Extract the [x, y] coordinate from the center of the cell holding the provided text.  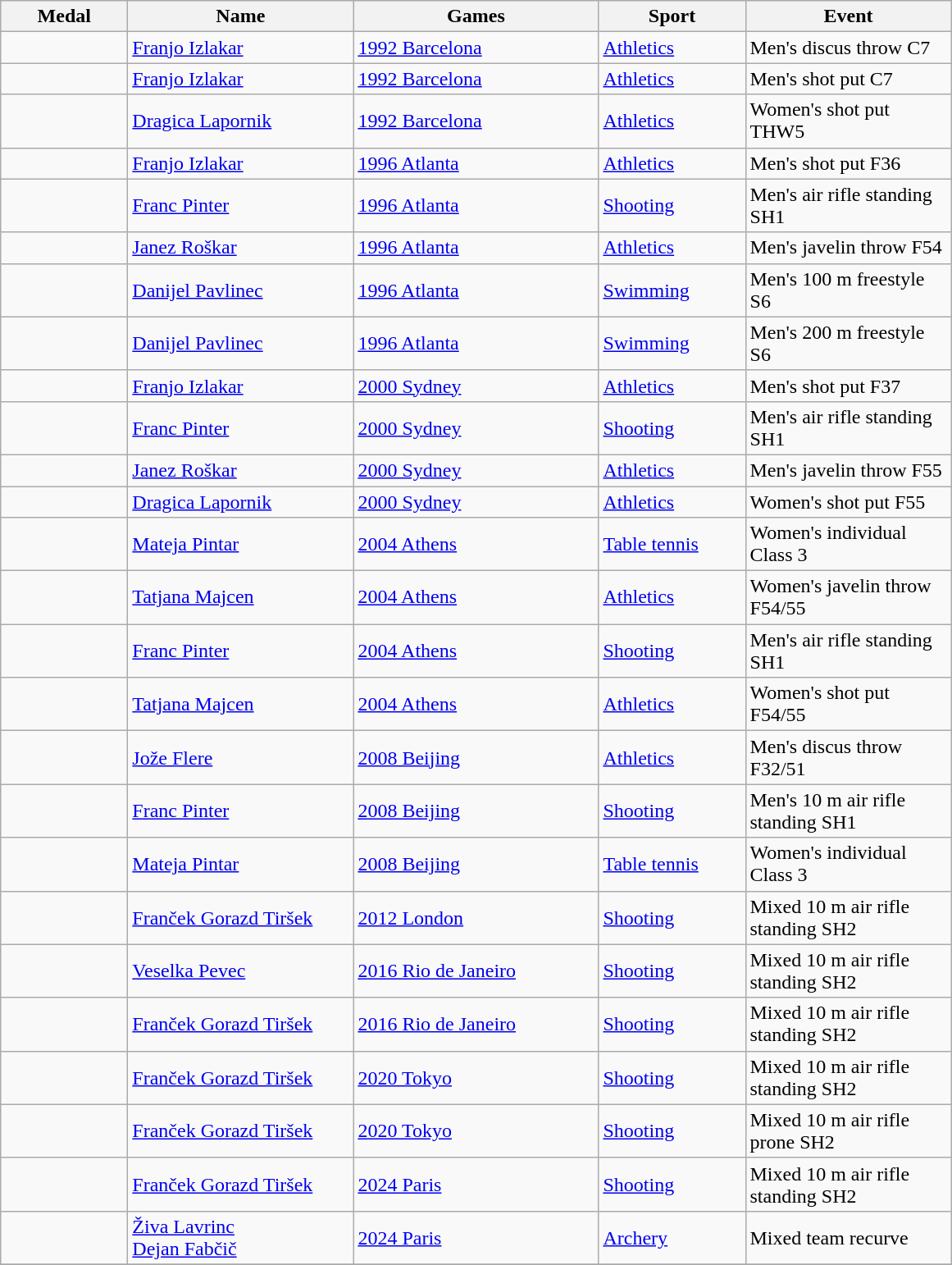
Men's 100 m freestyle S6 [848, 290]
Živa LavrincDejan Fabčič [241, 1237]
Mixed 10 m air rifle prone SH2 [848, 1130]
Women's javelin throw F54/55 [848, 597]
Women's shot put THW5 [848, 121]
Jože Flere [241, 758]
Name [241, 16]
Event [848, 16]
Archery [672, 1237]
Men's javelin throw F54 [848, 248]
Men's javelin throw F55 [848, 470]
Games [476, 16]
Men's 200 m freestyle S6 [848, 343]
Women's shot put F54/55 [848, 704]
Men's 10 m air rifle standing SH1 [848, 811]
Sport [672, 16]
Men's shot put F37 [848, 386]
Veselka Pevec [241, 971]
Women's shot put F55 [848, 501]
Men's discus throw F32/51 [848, 758]
2012 London [476, 917]
Mixed team recurve [848, 1237]
Men's shot put C7 [848, 79]
Men's discus throw C7 [848, 48]
Men's shot put F36 [848, 163]
Medal [64, 16]
